Capture the cell that displays the provided text and extract its [X, Y] central coordinate. 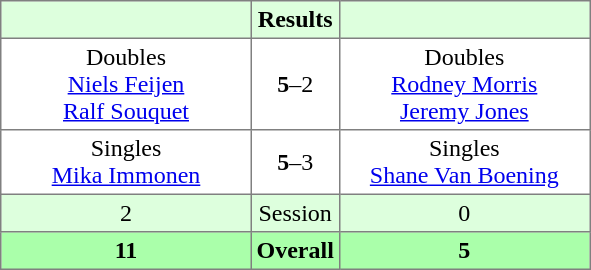
5 [464, 251]
Singles Mika Immonen [126, 162]
5–2 [295, 84]
Singles Shane Van Boening [464, 162]
2 [126, 213]
Session [295, 213]
Results [295, 20]
11 [126, 251]
DoublesNiels FeijenRalf Souquet [126, 84]
5–3 [295, 162]
Overall [295, 251]
0 [464, 213]
DoublesRodney MorrisJeremy Jones [464, 84]
